For the text-containing cell, return its midpoint in (X, Y) coordinate format. 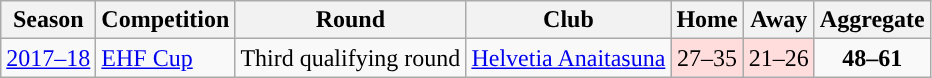
21–26 (778, 58)
Round (350, 20)
Aggregate (872, 20)
EHF Cup (166, 58)
Club (568, 20)
48–61 (872, 58)
Away (778, 20)
2017–18 (48, 58)
Home (707, 20)
Competition (166, 20)
Helvetia Anaitasuna (568, 58)
Third qualifying round (350, 58)
27–35 (707, 58)
Season (48, 20)
